For the text-containing cell, return its midpoint in [x, y] coordinate format. 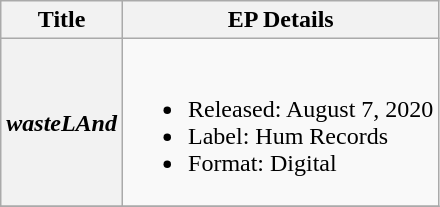
EP Details [281, 20]
wasteLAnd [62, 122]
Released: August 7, 2020Label: Hum RecordsFormat: Digital [281, 122]
Title [62, 20]
